Scan for the cell matching the given text and deliver its [X, Y] coordinate at center. 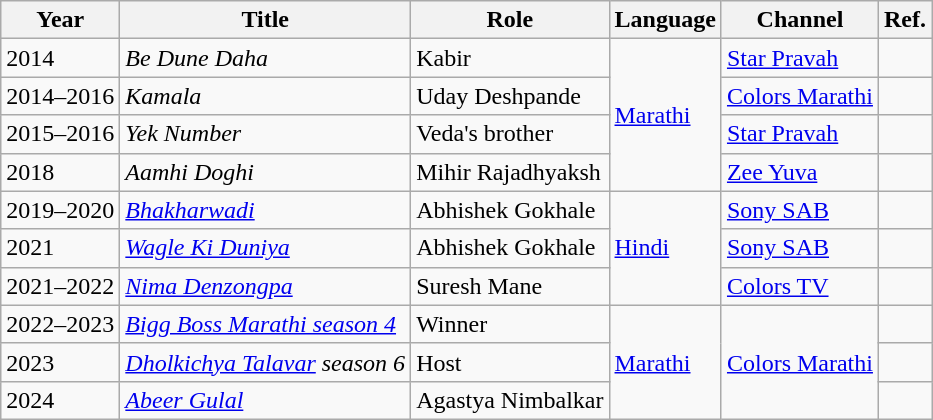
Mihir Rajadhyaksh [510, 172]
Bigg Boss Marathi season 4 [266, 324]
2023 [60, 362]
2021–2022 [60, 286]
Abeer Gulal [266, 400]
2018 [60, 172]
Kabir [510, 58]
Title [266, 20]
Zee Yuva [800, 172]
Aamhi Doghi [266, 172]
Bhakharwadi [266, 210]
2022–2023 [60, 324]
Hindi [665, 248]
2015–2016 [60, 134]
Role [510, 20]
Ref. [904, 20]
Year [60, 20]
Agastya Nimbalkar [510, 400]
2021 [60, 248]
Suresh Mane [510, 286]
Language [665, 20]
Nima Denzongpa [266, 286]
2014 [60, 58]
2024 [60, 400]
Dholkichya Talavar season 6 [266, 362]
2014–2016 [60, 96]
Kamala [266, 96]
2019–2020 [60, 210]
Colors TV [800, 286]
Host [510, 362]
Channel [800, 20]
Uday Deshpande [510, 96]
Be Dune Daha [266, 58]
Winner [510, 324]
Yek Number [266, 134]
Wagle Ki Duniya [266, 248]
Veda's brother [510, 134]
